Detect which cell encompasses the target text, then output its [x, y] center coordinate. 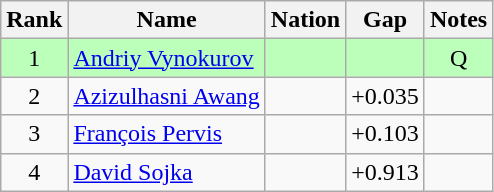
David Sojka [166, 172]
+0.103 [386, 134]
+0.913 [386, 172]
1 [34, 58]
Name [166, 20]
4 [34, 172]
Nation [305, 20]
François Pervis [166, 134]
Q [458, 58]
3 [34, 134]
Andriy Vynokurov [166, 58]
Gap [386, 20]
2 [34, 96]
Notes [458, 20]
+0.035 [386, 96]
Rank [34, 20]
Azizulhasni Awang [166, 96]
